Return the (X, Y) coordinate for the center point of the cell that contains the specified text.  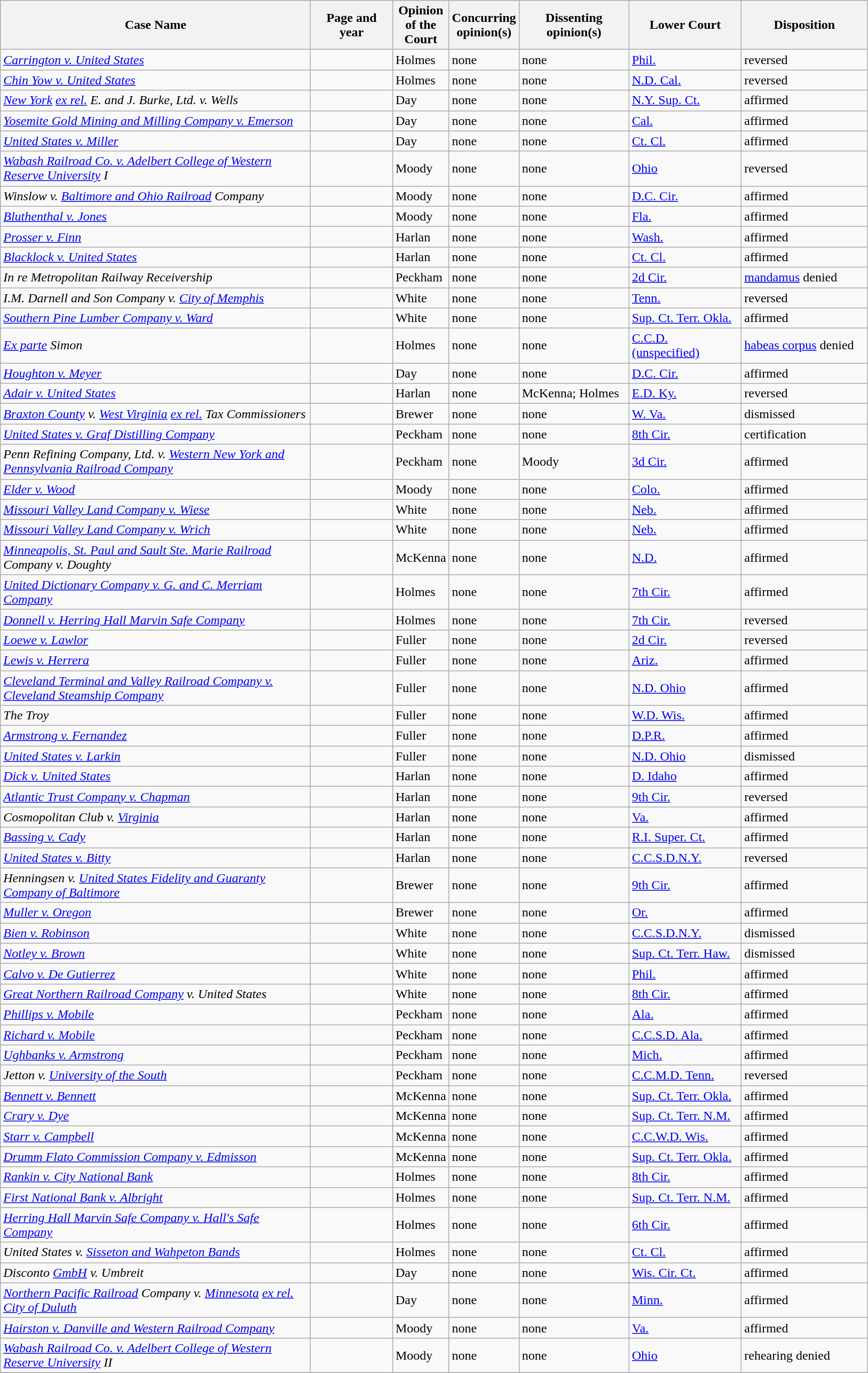
Henningsen v. United States Fidelity and Guaranty Company of Baltimore (156, 885)
Adair v. United States (156, 394)
W. Va. (685, 414)
Fla. (685, 216)
United States v. Sisseton and Wahpeton Bands (156, 1252)
The Troy (156, 716)
Wash. (685, 237)
Great Northern Railroad Company v. United States (156, 994)
Minn. (685, 1300)
Ughbanks v. Armstrong (156, 1055)
Page and year (352, 25)
Bennett v. Bennett (156, 1096)
Wis. Cir. Ct. (685, 1273)
Case Name (156, 25)
E.D. Ky. (685, 394)
N.D. (685, 558)
Carrington v. United States (156, 60)
Lewis v. Herrera (156, 660)
Drumm Flato Commission Company v. Edmisson (156, 1157)
Lower Court (685, 25)
Donnell v. Herring Hall Marvin Safe Company (156, 619)
Hairston v. Danville and Western Railroad Company (156, 1328)
Dick v. United States (156, 776)
C.C.D. (unspecified) (685, 346)
N.D. Cal. (685, 80)
Disposition (804, 25)
Penn Refining Company, Ltd. v. Western New York and Pennsylvania Railroad Company (156, 461)
United Dictionary Company v. G. and C. Merriam Company (156, 592)
Missouri Valley Land Company v. Wrich (156, 530)
habeas corpus denied (804, 346)
Atlantic Trust Company v. Chapman (156, 797)
Elder v. Wood (156, 489)
Tenn. (685, 297)
Cosmopolitan Club v. Virginia (156, 817)
United States v. Larkin (156, 756)
Cleveland Terminal and Valley Railroad Company v. Cleveland Steamship Company (156, 688)
Cal. (685, 121)
Notley v. Brown (156, 953)
McKenna; Holmes (574, 394)
Bassing v. Cady (156, 837)
Missouri Valley Land Company v. Wiese (156, 509)
R.I. Super. Ct. (685, 837)
Minneapolis, St. Paul and Sault Ste. Marie Railroad Company v. Doughty (156, 558)
Starr v. Campbell (156, 1136)
Muller v. Oregon (156, 913)
In re Metropolitan Railway Receivership (156, 277)
Bien v. Robinson (156, 933)
United States v. Graf Distilling Company (156, 434)
W.D. Wis. (685, 716)
certification (804, 434)
Chin Yow v. United States (156, 80)
Crary v. Dye (156, 1116)
Yosemite Gold Mining and Milling Company v. Emerson (156, 121)
Disconto GmbH v. Umbreit (156, 1273)
Herring Hall Marvin Safe Company v. Hall's Safe Company (156, 1225)
Rankin v. City National Bank (156, 1177)
Sup. Ct. Terr. Haw. (685, 953)
Prosser v. Finn (156, 237)
C.C.S.D. Ala. (685, 1034)
mandamus denied (804, 277)
C.C.M.D. Tenn. (685, 1076)
Jetton v. University of the South (156, 1076)
Wabash Railroad Co. v. Adelbert College of Western Reserve University I (156, 169)
C.C.W.D. Wis. (685, 1136)
Blacklock v. United States (156, 257)
Phillips v. Mobile (156, 1014)
New York ex rel. E. and J. Burke, Ltd. v. Wells (156, 100)
Armstrong v. Fernandez (156, 736)
Opinion of the Court (421, 25)
D. Idaho (685, 776)
United States v. Bitty (156, 858)
Bluthenthal v. Jones (156, 216)
Ala. (685, 1014)
Southern Pine Lumber Company v. Ward (156, 318)
United States v. Miller (156, 141)
Northern Pacific Railroad Company v. Minnesota ex rel. City of Duluth (156, 1300)
D.P.R. (685, 736)
Concurring opinion(s) (484, 25)
Colo. (685, 489)
I.M. Darnell and Son Company v. City of Memphis (156, 297)
N.Y. Sup. Ct. (685, 100)
3d Cir. (685, 461)
Loewe v. Lawlor (156, 640)
6th Cir. (685, 1225)
Richard v. Mobile (156, 1034)
Braxton County v. West Virginia ex rel. Tax Commissioners (156, 414)
Winslow v. Baltimore and Ohio Railroad Company (156, 196)
Wabash Railroad Co. v. Adelbert College of Western Reserve University II (156, 1355)
Ex parte Simon (156, 346)
First National Bank v. Albright (156, 1197)
Calvo v. De Gutierrez (156, 974)
Houghton v. Meyer (156, 373)
rehearing denied (804, 1355)
Or. (685, 913)
Ariz. (685, 660)
Mich. (685, 1055)
Dissenting opinion(s) (574, 25)
